Identify which cell holds the provided text, then report its [x, y] central coordinate. 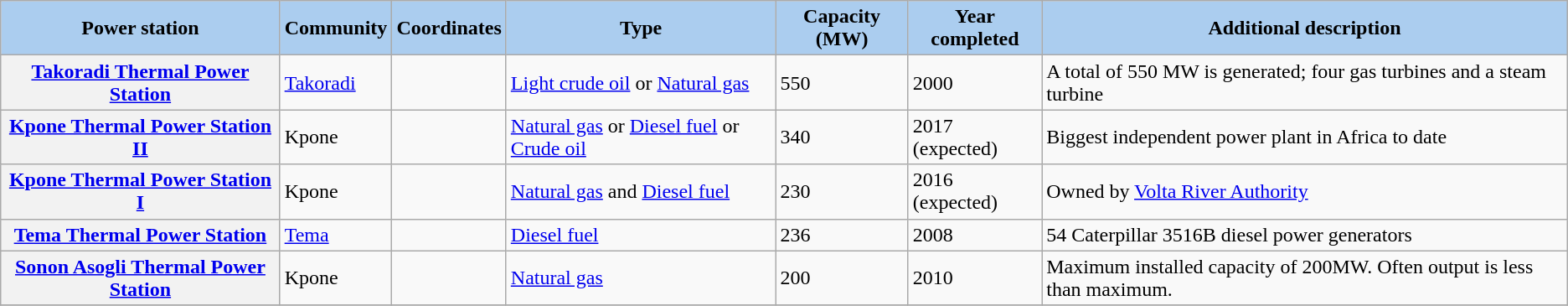
550 [842, 82]
Maximum installed capacity of 200MW. Often output is less than maximum. [1305, 278]
Diesel fuel [641, 235]
Kpone Thermal Power Station I [141, 191]
230 [842, 191]
340 [842, 137]
Kpone Thermal Power Station II [141, 137]
Year completed [975, 29]
54 Caterpillar 3516B diesel power generators [1305, 235]
2017 (expected) [975, 137]
200 [842, 278]
Owned by Volta River Authority [1305, 191]
2010 [975, 278]
Takoradi Thermal Power Station [141, 82]
Community [336, 29]
2000 [975, 82]
Tema Thermal Power Station [141, 235]
Tema [336, 235]
236 [842, 235]
2016 (expected) [975, 191]
Natural gas or Diesel fuel or Crude oil [641, 137]
Takoradi [336, 82]
Power station [141, 29]
Type [641, 29]
Additional description [1305, 29]
Biggest independent power plant in Africa to date [1305, 137]
Coordinates [449, 29]
Light crude oil or Natural gas [641, 82]
Natural gas and Diesel fuel [641, 191]
A total of 550 MW is generated; four gas turbines and a steam turbine [1305, 82]
Natural gas [641, 278]
2008 [975, 235]
Sonon Asogli Thermal Power Station [141, 278]
Capacity (MW) [842, 29]
